Return the [X, Y] coordinate for the center point of the cell that contains the specified text.  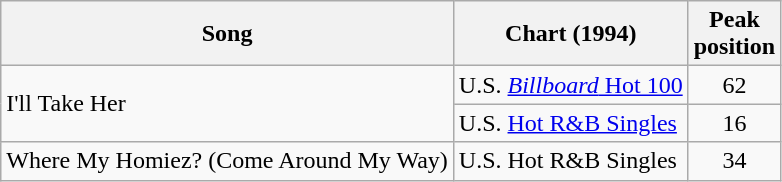
U.S. Billboard Hot 100 [570, 85]
16 [734, 123]
Where My Homiez? (Come Around My Way) [228, 161]
34 [734, 161]
Chart (1994) [570, 34]
62 [734, 85]
I'll Take Her [228, 104]
Peakposition [734, 34]
Song [228, 34]
